From the cell containing the given text, extract its center point as (X, Y) coordinate. 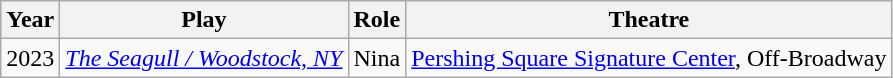
Year (30, 20)
Nina (377, 58)
Play (204, 20)
2023 (30, 58)
Theatre (649, 20)
Role (377, 20)
Pershing Square Signature Center, Off-Broadway (649, 58)
The Seagull / Woodstock, NY (204, 58)
